Find where the given text appears and provide that cell's center as [x, y] coordinate. 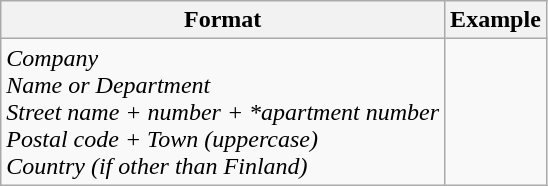
Format [223, 20]
Example [496, 20]
CompanyName or DepartmentStreet name + number + *apartment numberPostal code + Town (uppercase)Country (if other than Finland) [223, 112]
